Determine the [x, y] coordinate at the center of the cell enclosing the given text.  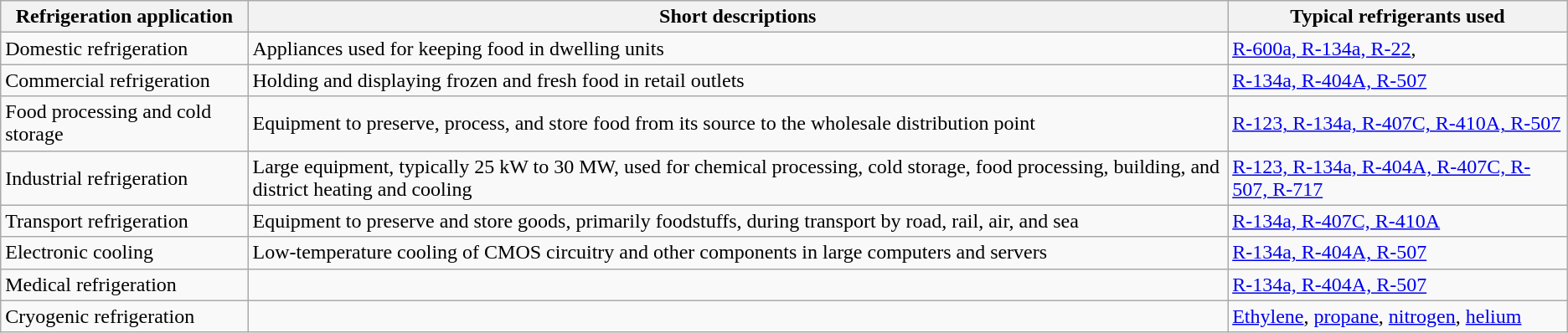
Cryogenic refrigeration [124, 316]
Industrial refrigeration [124, 177]
Equipment to preserve, process, and store food from its source to the wholesale distribution point [738, 124]
Refrigeration application [124, 17]
Equipment to preserve and store goods, primarily foodstuffs, during transport by road, rail, air, and sea [738, 221]
R-123, R-134a, R-407C, R-410A, R-507 [1398, 124]
Ethylene, propane, nitrogen, helium [1398, 316]
Medical refrigeration [124, 284]
Holding and displaying frozen and fresh food in retail outlets [738, 80]
Typical refrigerants used [1398, 17]
Appliances used for keeping food in dwelling units [738, 49]
Large equipment, typically 25 kW to 30 MW, used for chemical processing, cold storage, food processing, building, and district heating and cooling [738, 177]
Food processing and cold storage [124, 124]
Electronic cooling [124, 253]
Low-temperature cooling of CMOS circuitry and other components in large computers and servers [738, 253]
Short descriptions [738, 17]
R-600a, R-134a, R-22, [1398, 49]
R-134a, R-407C, R-410A [1398, 221]
R-123, R-134a, R-404A, R-407C, R-507, R-717 [1398, 177]
Domestic refrigeration [124, 49]
Transport refrigeration [124, 221]
Commercial refrigeration [124, 80]
